For the text-containing cell, return its midpoint in (x, y) coordinate format. 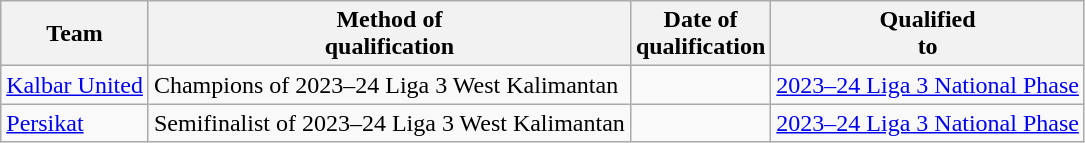
Semifinalist of 2023–24 Liga 3 West Kalimantan (389, 123)
Team (75, 34)
Qualified to (928, 34)
Champions of 2023–24 Liga 3 West Kalimantan (389, 85)
Persikat (75, 123)
Date of qualification (700, 34)
Kalbar United (75, 85)
Method of qualification (389, 34)
